Search for the cell housing the specified text and yield its (x, y) center coordinate. 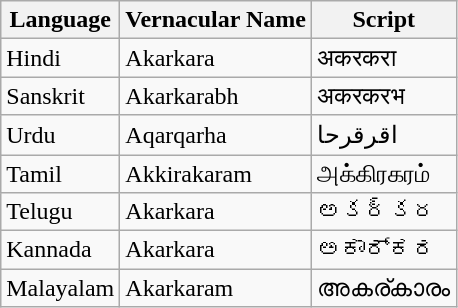
Akarkarabh (216, 96)
Akkirakaram (216, 173)
ಅಕಾರ್ಕರ (384, 250)
Script (384, 20)
Kannada (60, 250)
Tamil (60, 173)
Language (60, 20)
அக்கிரகரம் (384, 173)
Hindi (60, 58)
അകര്കാരം (384, 288)
Malayalam (60, 288)
Urdu (60, 135)
Aqarqarha (216, 135)
అకర్కర (384, 212)
अकरकरा (384, 58)
अकरकरभ (384, 96)
Vernacular Name (216, 20)
اقرقرحا (384, 135)
Telugu (60, 212)
Akarkaram (216, 288)
Sanskrit (60, 96)
